Determine the [X, Y] coordinate at the center of the cell enclosing the given text.  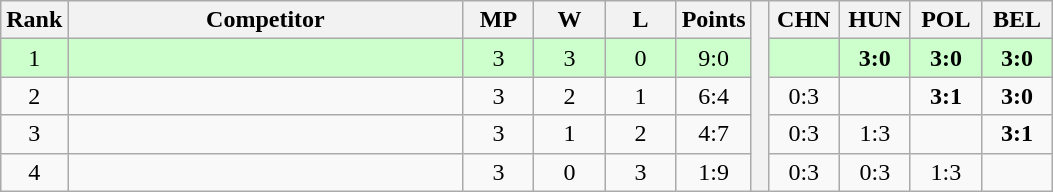
Rank [34, 20]
CHN [804, 20]
Points [714, 20]
Competitor [266, 20]
1:9 [714, 172]
BEL [1016, 20]
L [640, 20]
POL [946, 20]
MP [498, 20]
6:4 [714, 96]
4 [34, 172]
W [570, 20]
HUN [874, 20]
9:0 [714, 58]
4:7 [714, 134]
